Locate the cell with the specified text and output its (X, Y) center coordinate. 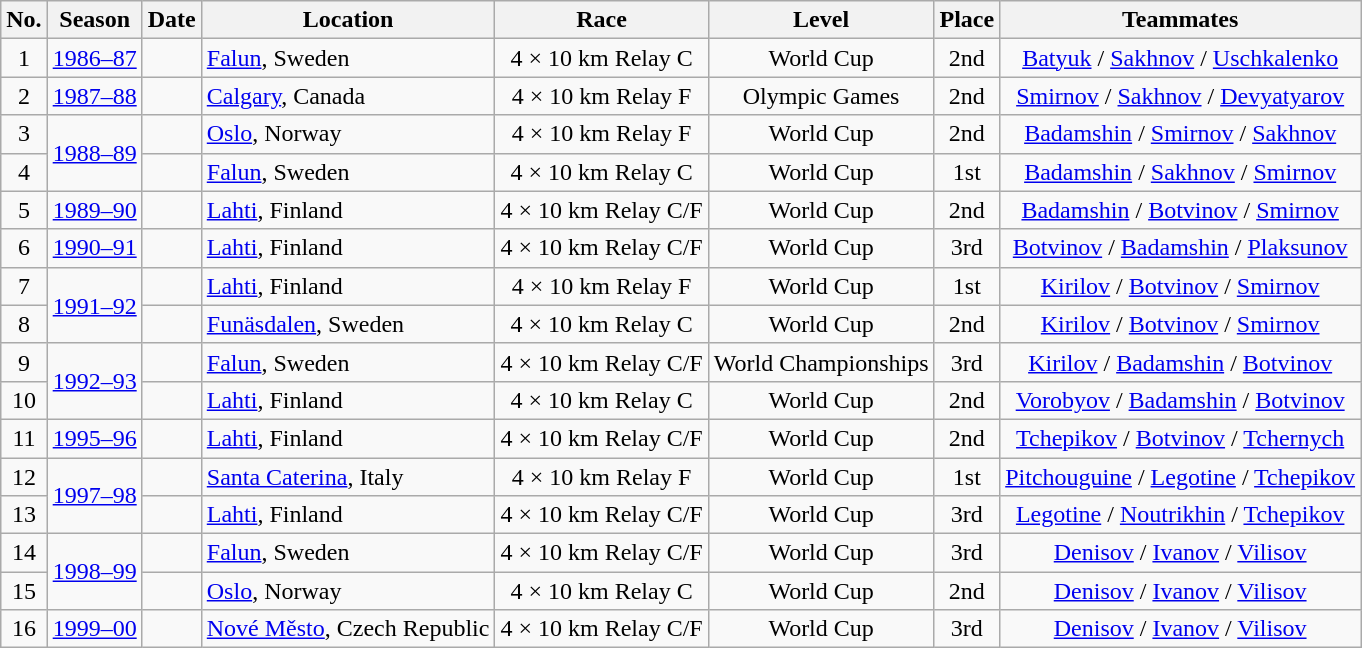
Funäsdalen, Sweden (348, 324)
Kirilov / Badamshin / Botvinov (1180, 362)
Level (821, 20)
1991–92 (94, 305)
16 (24, 629)
1992–93 (94, 381)
15 (24, 591)
11 (24, 438)
7 (24, 286)
Vorobyov / Badamshin / Botvinov (1180, 400)
Badamshin / Sakhnov / Smirnov (1180, 172)
4 (24, 172)
Teammates (1180, 20)
Santa Caterina, Italy (348, 477)
2 (24, 96)
Location (348, 20)
Place (967, 20)
Season (94, 20)
Calgary, Canada (348, 96)
Legotine / Noutrikhin / Tchepikov (1180, 515)
6 (24, 248)
1997–98 (94, 496)
5 (24, 210)
1998–99 (94, 572)
12 (24, 477)
1990–91 (94, 248)
Olympic Games (821, 96)
Smirnov / Sakhnov / Devyatyarov (1180, 96)
8 (24, 324)
Nové Město, Czech Republic (348, 629)
1988–89 (94, 153)
Date (172, 20)
13 (24, 515)
Race (602, 20)
Badamshin / Botvinov / Smirnov (1180, 210)
No. (24, 20)
Tchepikov / Botvinov / Tchernych (1180, 438)
World Championships (821, 362)
1987–88 (94, 96)
1986–87 (94, 58)
Pitchouguine / Legotine / Tchepikov (1180, 477)
1989–90 (94, 210)
10 (24, 400)
Botvinov / Badamshin / Plaksunov (1180, 248)
Badamshin / Smirnov / Sakhnov (1180, 134)
1 (24, 58)
9 (24, 362)
3 (24, 134)
1995–96 (94, 438)
1999–00 (94, 629)
Batyuk / Sakhnov / Uschkalenko (1180, 58)
14 (24, 553)
